Provide the (X, Y) coordinate of the cell's center where the given text is located.  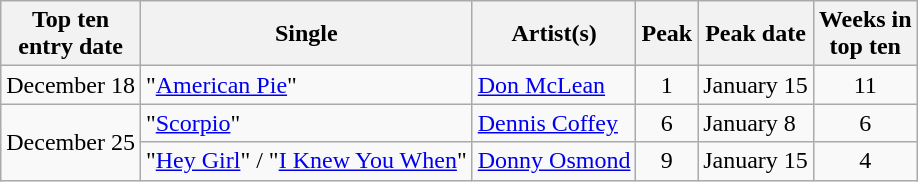
Artist(s) (554, 34)
"American Pie" (306, 85)
Dennis Coffey (554, 123)
Top tenentry date (71, 34)
"Hey Girl" / "I Knew You When" (306, 161)
Single (306, 34)
1 (667, 85)
Weeks intop ten (865, 34)
December 18 (71, 85)
11 (865, 85)
Peak (667, 34)
Donny Osmond (554, 161)
4 (865, 161)
Don McLean (554, 85)
Peak date (756, 34)
December 25 (71, 142)
January 8 (756, 123)
"Scorpio" (306, 123)
9 (667, 161)
